Capture the cell that displays the provided text and extract its [X, Y] central coordinate. 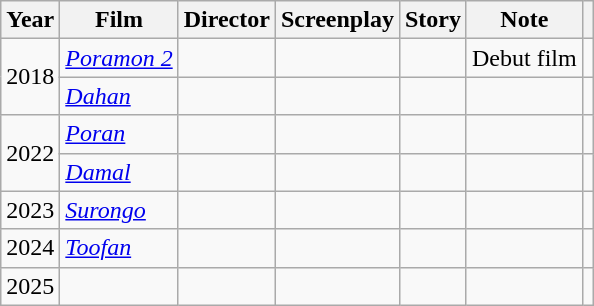
Director [226, 20]
Surongo [119, 210]
Screenplay [337, 20]
Film [119, 20]
Poran [119, 134]
Year [30, 20]
Poramon 2 [119, 58]
2018 [30, 77]
Toofan [119, 248]
Damal [119, 172]
2025 [30, 286]
2022 [30, 153]
Debut film [524, 58]
2024 [30, 248]
Note [524, 20]
2023 [30, 210]
Dahan [119, 96]
Story [432, 20]
